Identify which cell holds the provided text, then report its [X, Y] central coordinate. 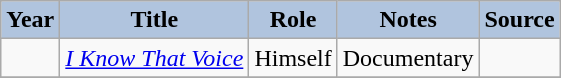
Documentary [408, 58]
I Know That Voice [154, 58]
Himself [293, 58]
Title [154, 20]
Year [30, 20]
Role [293, 20]
Source [520, 20]
Notes [408, 20]
